Determine the [x, y] coordinate at the center of the cell enclosing the given text.  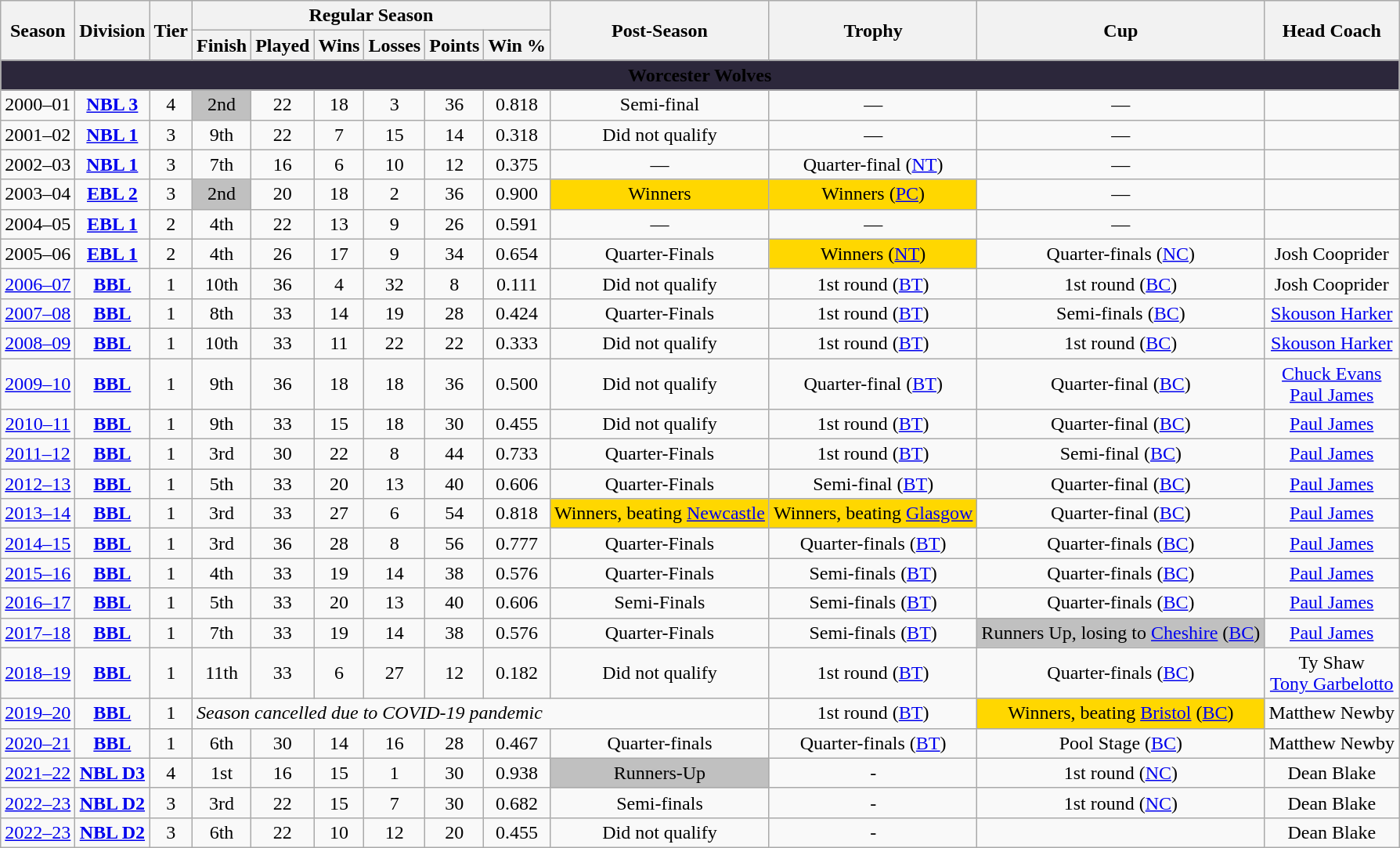
8th [222, 313]
2008–09 [38, 343]
Played [283, 45]
2006–07 [38, 283]
Semi-final (BC) [1121, 454]
Winners (NT) [872, 254]
56 [454, 543]
Quarter-finals (NC) [1121, 254]
Win % [517, 45]
0.467 [517, 743]
Worcester Wolves [700, 75]
0.591 [517, 224]
Quarter-finals [659, 743]
Season cancelled due to COVID-19 pandemic [481, 713]
Runners-Up [659, 773]
2009–10 [38, 384]
Cup [1121, 31]
2020–21 [38, 743]
Ty Shaw Tony Garbelotto [1332, 673]
2007–08 [38, 313]
0.900 [517, 194]
2012–13 [38, 484]
Quarter-final (NT) [872, 164]
0.318 [517, 135]
Trophy [872, 31]
0.424 [517, 313]
2016–17 [38, 603]
Winners, beating Bristol (BC) [1121, 713]
2004–05 [38, 224]
2000–01 [38, 105]
Semi-final (BT) [872, 484]
Points [454, 45]
Winners [659, 194]
0.111 [517, 283]
17 [339, 254]
0.777 [517, 543]
11 [339, 343]
2019–20 [38, 713]
Tier [171, 31]
0.682 [517, 803]
2017–18 [38, 633]
Regular Season [371, 16]
0.182 [517, 673]
Chuck Evans Paul James [1332, 384]
0.500 [517, 384]
0.733 [517, 454]
2011–12 [38, 454]
2005–06 [38, 254]
1st [222, 773]
Finish [222, 45]
Season [38, 31]
2001–02 [38, 135]
0.654 [517, 254]
Losses [395, 45]
2013–14 [38, 514]
Semi-Finals [659, 603]
Quarter-final (BT) [872, 384]
Runners Up, losing to Cheshire (BC) [1121, 633]
Winners, beating Newcastle [659, 514]
Pool Stage (BC) [1121, 743]
2021–22 [38, 773]
Head Coach [1332, 31]
Semi-finals (BC) [1121, 313]
0.375 [517, 164]
2018–19 [38, 673]
Winners (PC) [872, 194]
0.333 [517, 343]
NBL D3 [113, 773]
2015–16 [38, 573]
Wins [339, 45]
Semi-finals [659, 803]
Division [113, 31]
34 [454, 254]
54 [454, 514]
11th [222, 673]
0.938 [517, 773]
2010–11 [38, 424]
32 [395, 283]
2003–04 [38, 194]
44 [454, 454]
EBL 2 [113, 194]
2002–03 [38, 164]
NBL 3 [113, 105]
Post-Season [659, 31]
Winners, beating Glasgow [872, 514]
2014–15 [38, 543]
Semi-final [659, 105]
